For the text-containing cell, return its midpoint in (X, Y) coordinate format. 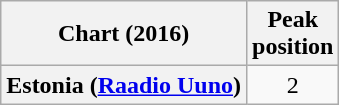
Estonia (Raadio Uuno) (124, 85)
Chart (2016) (124, 34)
2 (293, 85)
Peakposition (293, 34)
